From the cell containing the given text, extract its center point as (X, Y) coordinate. 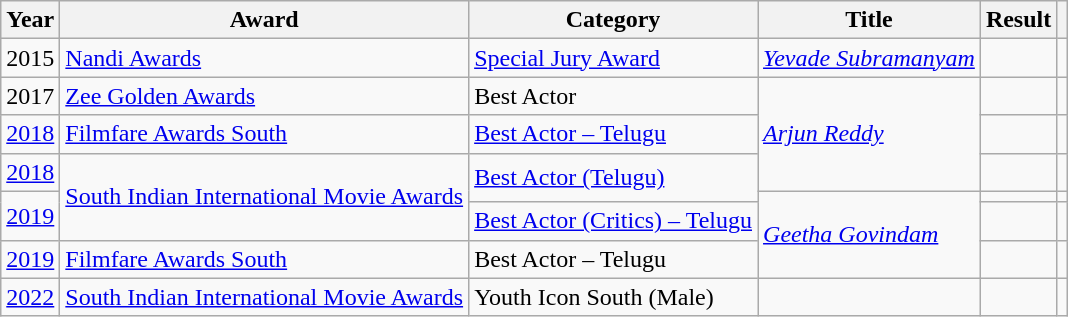
Best Actor (614, 96)
Geetha Govindam (870, 234)
Arjun Reddy (870, 134)
2022 (30, 297)
Youth Icon South (Male) (614, 297)
Best Actor (Telugu) (614, 178)
Nandi Awards (264, 58)
Title (870, 20)
Result (1018, 20)
Best Actor (Critics) – Telugu (614, 221)
Award (264, 20)
2017 (30, 96)
Zee Golden Awards (264, 96)
2015 (30, 58)
Year (30, 20)
Category (614, 20)
Yevade Subramanyam (870, 58)
Special Jury Award (614, 58)
